For the text-containing cell, return its midpoint in (X, Y) coordinate format. 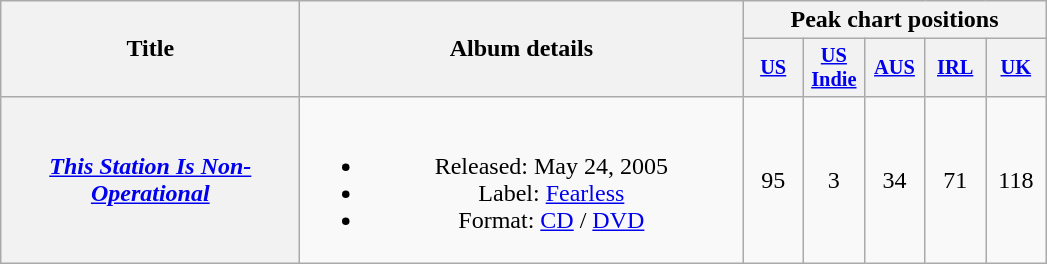
US (774, 68)
118 (1016, 180)
34 (894, 180)
Released: May 24, 2005Label: FearlessFormat: CD / DVD (522, 180)
This Station Is Non-Operational (150, 180)
USIndie (834, 68)
Album details (522, 49)
95 (774, 180)
Title (150, 49)
3 (834, 180)
71 (956, 180)
AUS (894, 68)
IRL (956, 68)
UK (1016, 68)
Peak chart positions (894, 20)
